Return the [X, Y] coordinate for the center point of the cell that contains the specified text.  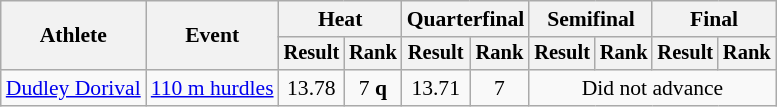
Quarterfinal [466, 19]
Heat [340, 19]
7 q [373, 88]
Event [212, 36]
13.71 [436, 88]
13.78 [312, 88]
Athlete [74, 36]
110 m hurdles [212, 88]
Semifinal [590, 19]
Dudley Dorival [74, 88]
7 [500, 88]
Final [714, 19]
Did not advance [652, 88]
